Locate the cell with the specified text and output its [x, y] center coordinate. 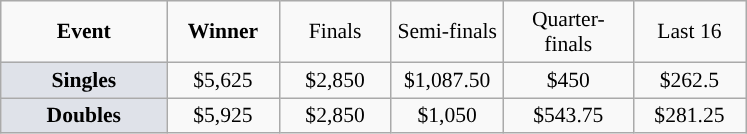
$281.25 [689, 116]
Finals [335, 32]
$543.75 [568, 116]
Semi-finals [447, 32]
$450 [568, 80]
Winner [223, 32]
$262.5 [689, 80]
$1,050 [447, 116]
$5,625 [223, 80]
Last 16 [689, 32]
Event [84, 32]
$5,925 [223, 116]
Doubles [84, 116]
$1,087.50 [447, 80]
Singles [84, 80]
Quarter-finals [568, 32]
